Pinpoint the cell where the given text exists, returning its (X, Y) midpoint coordinate. 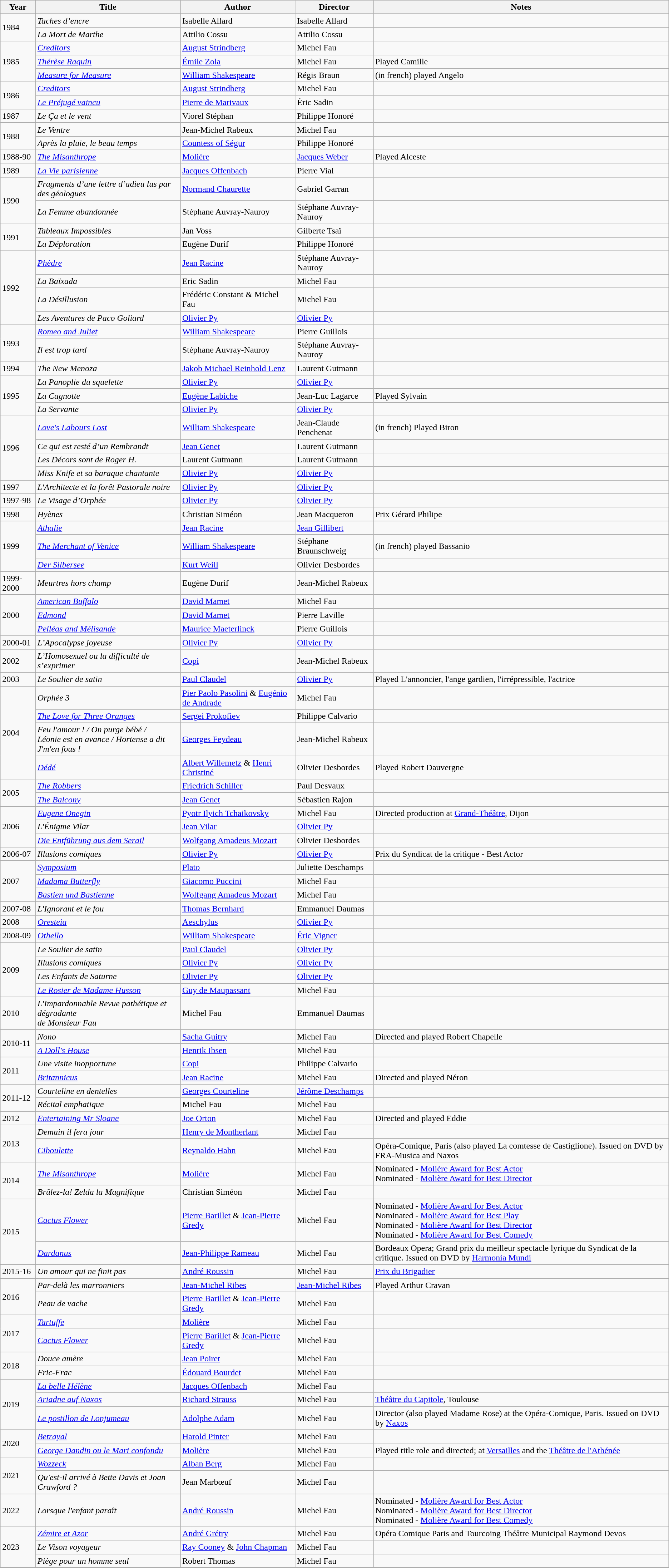
The New Menoza (108, 368)
Love's Labours Lost (108, 428)
2006-07 (18, 854)
Eugène Labiche (237, 395)
Pyotr Ilyich Tchaikovsky (237, 813)
Ray Cooney & John Chapman (237, 1547)
The Love for Three Oranges (108, 716)
Peau de vache (108, 1304)
Eugene Onegin (108, 813)
1988-90 (18, 157)
Pierre de Marivaux (237, 102)
Tableaux Impossibles (108, 231)
Athalie (108, 528)
Othello (108, 935)
Henry de Montherlant (237, 1132)
Dédé (108, 767)
L'Ignorant et le fou (108, 908)
Der Silbersee (108, 565)
2011-12 (18, 1098)
2010-11 (18, 1043)
Betrayal (108, 1436)
Opéra-Comique, Paris (also played La comtesse de Castiglione). Issued on DVD by FRA-Musica and Naxos (521, 1150)
2015-16 (18, 1272)
Played title role and directed; at Versailles and the Théâtre de l'Athénée (521, 1450)
1999-2000 (18, 583)
Ce qui est resté d’un Rembrandt (108, 446)
Pier Paolo Pasolini & Eugénio de Andrade (237, 697)
2021 (18, 1475)
Bastien und Bastienne (108, 895)
Ariadne auf Naxos (108, 1400)
Stéphane Braunschweig (334, 546)
2019 (18, 1405)
The Balcony (108, 800)
Jean Marbœuf (237, 1482)
Henrik Ibsen (237, 1050)
1998 (18, 514)
Harold Pinter (237, 1436)
Fric-Frac (108, 1372)
Richard Strauss (237, 1400)
1992 (18, 288)
Prix du Syndicat de la critique - Best Actor (521, 854)
Notes (521, 7)
Author (237, 7)
2009 (18, 970)
Le Vison voyageur (108, 1547)
Played Camille (521, 62)
La belle Hélène (108, 1386)
Lorsque l'enfant paraît (108, 1510)
(in french) played Bassanio (521, 546)
Directed production at Grand-Théâtre, Dijon (521, 813)
Aeschylus (237, 922)
Orphée 3 (108, 697)
Britannicus (108, 1077)
Pierre Vial (334, 171)
Fragments d’une lettre d’adieu lus par des géologues (108, 189)
Jean-Philippe Rameau (237, 1253)
2002 (18, 661)
2000-01 (18, 642)
Nominated - Molière Award for Best ActorNominated - Molière Award for Best DirectorNominated - Molière Award for Best Comedy (521, 1510)
Directed and played Robert Chapelle (521, 1037)
1997-98 (18, 501)
Giacomo Puccini (237, 881)
Émile Zola (237, 62)
Éric Sadin (334, 102)
Alban Berg (237, 1464)
Georges Courteline (237, 1091)
L'Impardonnable Revue pathétique et dégradante de Monsieur Fau (108, 1013)
Zémire et Azor (108, 1534)
Director (334, 7)
2007-08 (18, 908)
Douce amère (108, 1359)
André Grétry (237, 1534)
Il est trop tard (108, 350)
Jan Voss (237, 231)
1985 (18, 62)
Oresteia (108, 922)
Frédéric Constant & Michel Fau (237, 300)
Die Entführung aus dem Serail (108, 840)
Viorel Stéphan (237, 116)
La Femme abandonnée (108, 212)
Played Robert Dauvergne (521, 767)
2018 (18, 1366)
L’Homosexuel ou la difficulté de s’exprimer (108, 661)
Piège pour un homme seul (108, 1561)
Jean Macqueron (334, 514)
Sacha Guitry (237, 1037)
2003 (18, 679)
Entertaining Mr Sloane (108, 1118)
La Désillusion (108, 300)
Played Alceste (521, 157)
La Servante (108, 409)
Measure for Measure (108, 75)
Brûlez-la! Zelda la Magnifique (108, 1192)
2016 (18, 1297)
Countess of Ségur (237, 143)
Récital emphatique (108, 1105)
Après la pluie, le beau temps (108, 143)
Une visite inopportune (108, 1064)
The Merchant of Venice (108, 546)
Bordeaux Opera; Grand prix du meilleur spectacle lyrique du Syndicat de la critique. Issued on DVD by Harmonia Mundi (521, 1253)
Romeo and Juliet (108, 331)
Hyènes (108, 514)
Miss Knife et sa baraque chantante (108, 473)
1987 (18, 116)
Jean Vilar (237, 827)
Le Visage d’Orphée (108, 501)
Juliette Deschamps (334, 867)
1994 (18, 368)
Par-delà les marronniers (108, 1285)
Gilberte Tsaï (334, 231)
2015 (18, 1232)
Eric Sadin (237, 281)
American Buffalo (108, 601)
Le postillon de Lonjumeau (108, 1418)
Plato (237, 867)
Le Préjugé vaincu (108, 102)
Robert Thomas (237, 1561)
(in french) played Angelo (521, 75)
1999 (18, 546)
Normand Chaurette (237, 189)
(in french) Played Biron (521, 428)
2007 (18, 881)
Played Sylvain (521, 395)
Gabriel Garran (334, 189)
La Vie parisienne (108, 171)
Qu'est-il arrivé à Bette Davis et Joan Crawford ? (108, 1482)
Édouard Bourdet (237, 1372)
2020 (18, 1443)
2008-09 (18, 935)
Edmond (108, 615)
Éric Vigner (334, 935)
Reynaldo Hahn (237, 1150)
Friedrich Schiller (237, 786)
Georges Feydeau (237, 739)
Le Rosier de Madame Husson (108, 990)
1991 (18, 237)
Guy de Maupassant (237, 990)
1986 (18, 95)
Les Enfants de Saturne (108, 977)
Taches d’encre (108, 21)
Maurice Maeterlinck (237, 629)
2011 (18, 1071)
Phèdre (108, 262)
La Panoplie du squelette (108, 382)
1993 (18, 343)
Prix du Brigadier (521, 1272)
Albert Willemetz & Henri Christiné (237, 767)
1984 (18, 28)
Régis Braun (334, 75)
Sébastien Rajon (334, 800)
Prix Gérard Philipe (521, 514)
Directed and played Eddie (521, 1118)
Director (also played Madame Rose) at the Opéra-Comique, Paris. Issued on DVD by Naxos (521, 1418)
Played Arthur Cravan (521, 1285)
Un amour qui ne finit pas (108, 1272)
Pierre Laville (334, 615)
Joe Orton (237, 1118)
Nono (108, 1037)
Jean Poiret (237, 1359)
2008 (18, 922)
Adolphe Adam (237, 1418)
Dardanus (108, 1253)
Courteline en dentelles (108, 1091)
Jean Gillibert (334, 528)
1988 (18, 136)
1996 (18, 448)
2010 (18, 1013)
1990 (18, 201)
Le Ventre (108, 129)
Jacques Weber (334, 157)
Directed and played Néron (521, 1077)
2023 (18, 1547)
Thérèse Raquin (108, 62)
Pelléas and Mélisande (108, 629)
L'Énigme Vilar (108, 827)
Jean-Luc Lagarce (334, 395)
Tartuffe (108, 1322)
Les Décors sont de Roger H. (108, 460)
A Doll's House (108, 1050)
2005 (18, 793)
2004 (18, 732)
1997 (18, 487)
2017 (18, 1334)
Year (18, 7)
Théâtre du Capitole, Toulouse (521, 1400)
1995 (18, 395)
Ciboulette (108, 1150)
Jean-Claude Penchenat (334, 428)
Madama Butterfly (108, 881)
Opéra Comique Paris and Tourcoing Théâtre Municipal Raymond Devos (521, 1534)
Played L'annoncier, l'ange gardien, l'irrépressible, l'actrice (521, 679)
La Cagnotte (108, 395)
La Mort de Marthe (108, 34)
La Déploration (108, 244)
2014 (18, 1180)
Wozzeck (108, 1464)
Sergei Prokofiev (237, 716)
L'Architecte et la forêt Pastorale noire (108, 487)
Symposium (108, 867)
Le Ça et le vent (108, 116)
Kurt Weill (237, 565)
1989 (18, 171)
Les Aventures de Paco Goliard (108, 318)
Demain il fera jour (108, 1132)
2012 (18, 1118)
Jakob Michael Reinhold Lenz (237, 368)
Meurtres hors champ (108, 583)
George Dandin ou le Mari confondu (108, 1450)
Paul Desvaux (334, 786)
2000 (18, 615)
The Robbers (108, 786)
Feu l'amour ! / On purge bébé /Léonie est en avance / Hortense a dit J'm'en fous ! (108, 739)
Thomas Bernhard (237, 908)
Title (108, 7)
Jérôme Deschamps (334, 1091)
2006 (18, 827)
La Baïxada (108, 281)
Nominated - Molière Award for Best ActorNominated - Molière Award for Best Director (521, 1174)
L’Apocalypse joyeuse (108, 642)
2022 (18, 1510)
2013 (18, 1144)
